Identify which cell holds the provided text, then report its (X, Y) central coordinate. 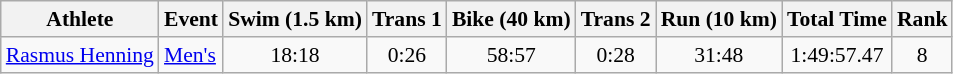
Run (10 km) (719, 19)
Trans 1 (407, 19)
Rank (922, 19)
Trans 2 (616, 19)
8 (922, 55)
0:28 (616, 55)
31:48 (719, 55)
0:26 (407, 55)
Swim (1.5 km) (295, 19)
Event (191, 19)
Total Time (837, 19)
58:57 (512, 55)
18:18 (295, 55)
1:49:57.47 (837, 55)
Rasmus Henning (80, 55)
Men's (191, 55)
Bike (40 km) (512, 19)
Athlete (80, 19)
